Detect which cell encompasses the target text, then output its (X, Y) center coordinate. 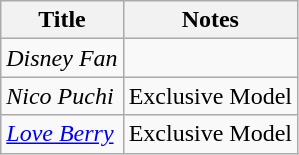
Disney Fan (62, 58)
Nico Puchi (62, 96)
Notes (210, 20)
Love Berry (62, 134)
Title (62, 20)
